Identify which cell holds the provided text, then report its (x, y) central coordinate. 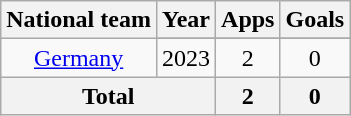
Apps (248, 20)
Goals (315, 20)
Year (186, 20)
Total (108, 96)
National team (79, 20)
Germany (79, 58)
2023 (186, 58)
